Return (X, Y) of the center of cell containing provided text 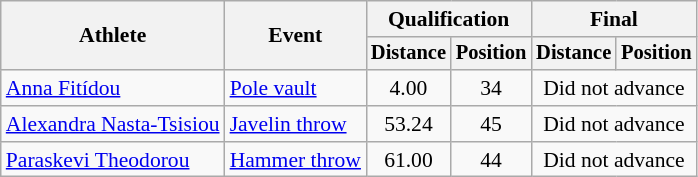
Athlete (113, 36)
Anna Fitídou (113, 88)
Event (296, 36)
Final (614, 19)
Qualification (448, 19)
53.24 (408, 124)
Alexandra Nasta-Tsisiou (113, 124)
4.00 (408, 88)
45 (491, 124)
34 (491, 88)
Javelin throw (296, 124)
Pole vault (296, 88)
